For the text-containing cell, return its midpoint in (x, y) coordinate format. 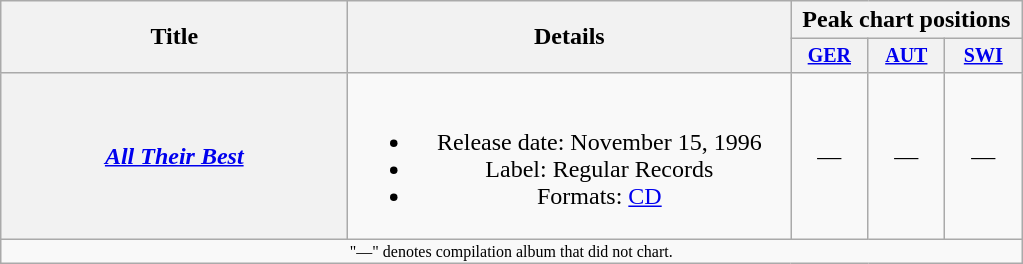
Release date: November 15, 1996Label: Regular RecordsFormats: CD (570, 156)
Peak chart positions (906, 20)
SWI (984, 56)
GER (830, 56)
Details (570, 37)
All Their Best (174, 156)
AUT (906, 56)
Title (174, 37)
"—" denotes compilation album that did not chart. (512, 251)
